Find where the given text appears and provide that cell's center as [X, Y] coordinate. 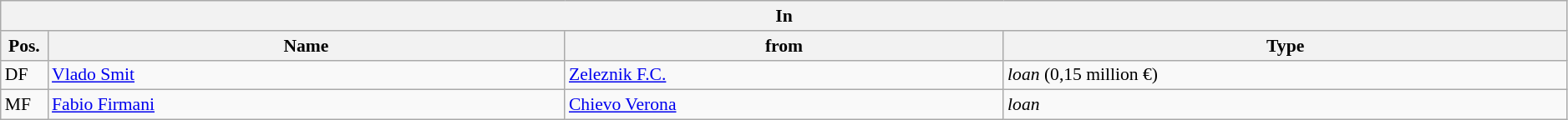
Name [306, 46]
Chievo Verona [784, 105]
In [784, 16]
loan [1285, 105]
Fabio Firmani [306, 105]
DF [24, 75]
Zeleznik F.C. [784, 75]
Vlado Smit [306, 75]
MF [24, 105]
Pos. [24, 46]
loan (0,15 million €) [1285, 75]
from [784, 46]
Type [1285, 46]
